Return [X, Y] of the center of cell containing provided text 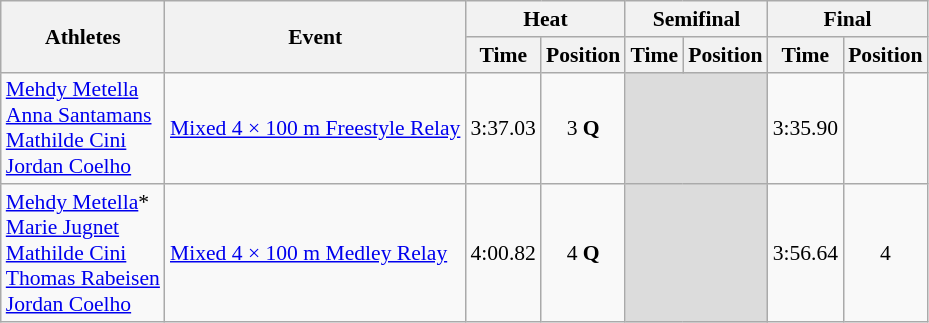
Athletes [83, 36]
3 Q [583, 128]
4 Q [583, 254]
Semifinal [696, 19]
Mixed 4 × 100 m Freestyle Relay [315, 128]
Final [848, 19]
3:56.64 [806, 254]
Event [315, 36]
3:37.03 [502, 128]
Mehdy Metella*Marie JugnetMathilde CiniThomas RabeisenJordan Coelho [83, 254]
Mixed 4 × 100 m Medley Relay [315, 254]
Mehdy MetellaAnna SantamansMathilde CiniJordan Coelho [83, 128]
4 [885, 254]
Heat [545, 19]
4:00.82 [502, 254]
3:35.90 [806, 128]
